Locate the cell with the specified text and output its [X, Y] center coordinate. 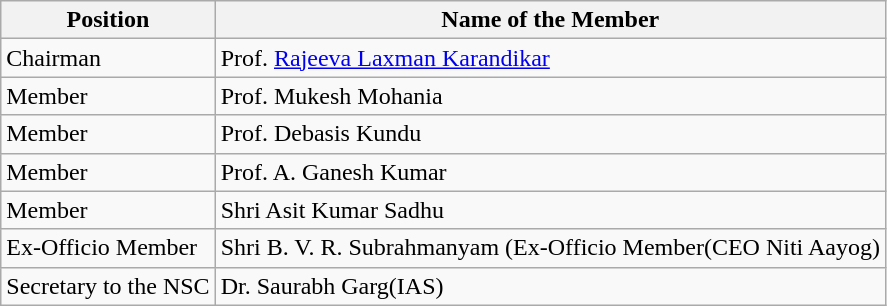
Name of the Member [550, 20]
Shri B. V. R. Subrahmanyam (Ex-Officio Member(CEO Niti Aayog) [550, 248]
Chairman [108, 58]
Prof. A. Ganesh Kumar [550, 172]
Shri Asit Kumar Sadhu [550, 210]
Dr. Saurabh Garg(IAS) [550, 286]
Prof. Mukesh Mohania [550, 96]
Prof. Rajeeva Laxman Karandikar [550, 58]
Position [108, 20]
Secretary to the NSC [108, 286]
Prof. Debasis Kundu [550, 134]
Ex-Officio Member [108, 248]
